Return the (x, y) coordinate for the center point of the cell that contains the specified text.  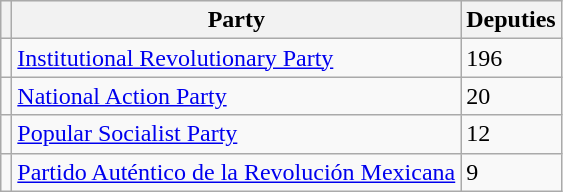
20 (511, 96)
Popular Socialist Party (236, 134)
196 (511, 58)
Partido Auténtico de la Revolución Mexicana (236, 172)
Deputies (511, 20)
Institutional Revolutionary Party (236, 58)
Party (236, 20)
National Action Party (236, 96)
12 (511, 134)
9 (511, 172)
